For the text-containing cell, return its midpoint in [X, Y] coordinate format. 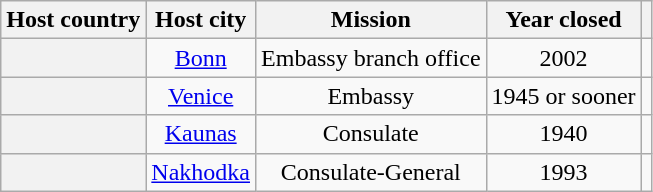
Consulate [372, 134]
Nakhodka [201, 172]
2002 [564, 58]
Year closed [564, 20]
Mission [372, 20]
1993 [564, 172]
1945 or sooner [564, 96]
Bonn [201, 58]
Venice [201, 96]
Consulate-General [372, 172]
Embassy [372, 96]
Host city [201, 20]
1940 [564, 134]
Kaunas [201, 134]
Host country [74, 20]
Embassy branch office [372, 58]
